Pinpoint the cell where the given text exists, returning its [X, Y] midpoint coordinate. 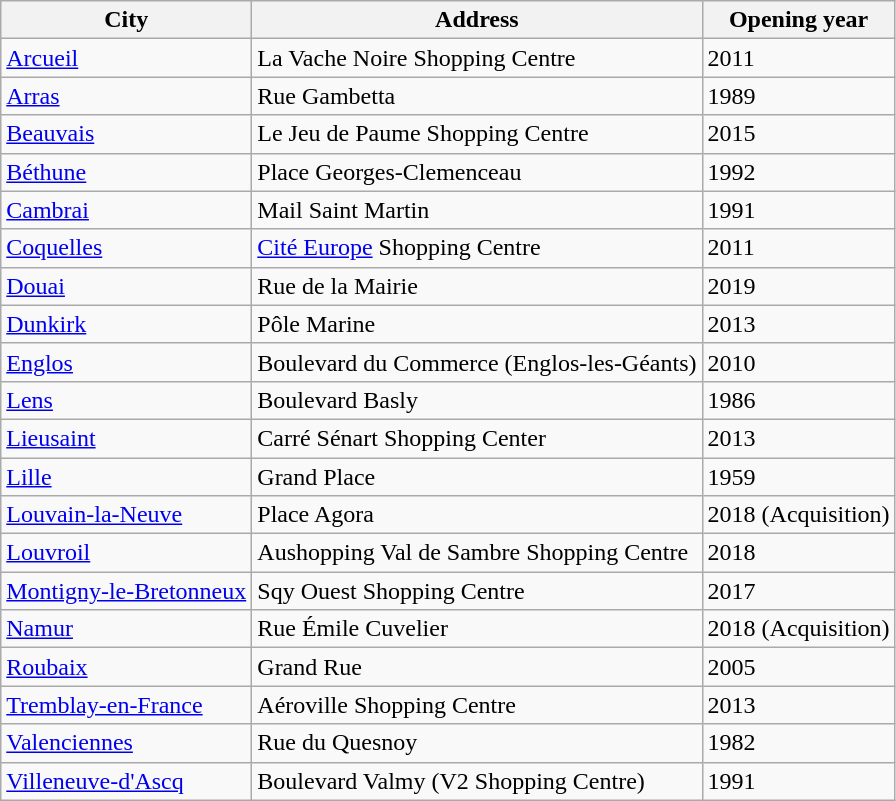
Rue Gambetta [477, 96]
2018 [798, 553]
La Vache Noire Shopping Centre [477, 58]
Louvain-la-Neuve [126, 515]
Boulevard du Commerce (Englos-les-Géants) [477, 362]
Place Agora [477, 515]
Carré Sénart Shopping Center [477, 438]
Boulevard Valmy (V2 Shopping Centre) [477, 781]
Aushopping Val de Sambre Shopping Centre [477, 553]
Grand Place [477, 477]
2019 [798, 286]
2015 [798, 134]
Le Jeu de Paume Shopping Centre [477, 134]
Englos [126, 362]
Beauvais [126, 134]
Rue Émile Cuvelier [477, 629]
1986 [798, 400]
Roubaix [126, 667]
1992 [798, 172]
Louvroil [126, 553]
Pôle Marine [477, 324]
2017 [798, 591]
City [126, 20]
Lille [126, 477]
Address [477, 20]
Opening year [798, 20]
2010 [798, 362]
1959 [798, 477]
Namur [126, 629]
Cité Europe Shopping Centre [477, 248]
Coquelles [126, 248]
Valenciennes [126, 743]
Arcueil [126, 58]
Montigny-le-Bretonneux [126, 591]
Arras [126, 96]
Rue du Quesnoy [477, 743]
1989 [798, 96]
2005 [798, 667]
Douai [126, 286]
1982 [798, 743]
Boulevard Basly [477, 400]
Aéroville Shopping Centre [477, 705]
Lens [126, 400]
Sqy Ouest Shopping Centre [477, 591]
Tremblay-en-France [126, 705]
Rue de la Mairie [477, 286]
Villeneuve-d'Ascq [126, 781]
Grand Rue [477, 667]
Dunkirk [126, 324]
Béthune [126, 172]
Cambrai [126, 210]
Place Georges-Clemenceau [477, 172]
Mail Saint Martin [477, 210]
Lieusaint [126, 438]
